Return the [x, y] coordinate for the center point of the cell that contains the specified text.  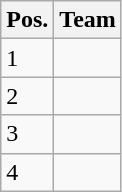
1 [28, 58]
4 [28, 172]
2 [28, 96]
Pos. [28, 20]
Team [88, 20]
3 [28, 134]
